Scan for the cell matching the given text and deliver its (X, Y) coordinate at center. 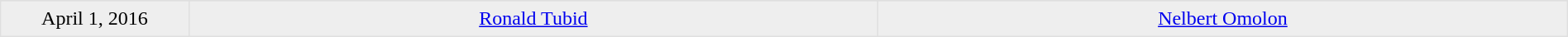
April 1, 2016 (94, 19)
Ronald Tubid (533, 19)
Nelbert Omolon (1223, 19)
